Detect which cell encompasses the target text, then output its (x, y) center coordinate. 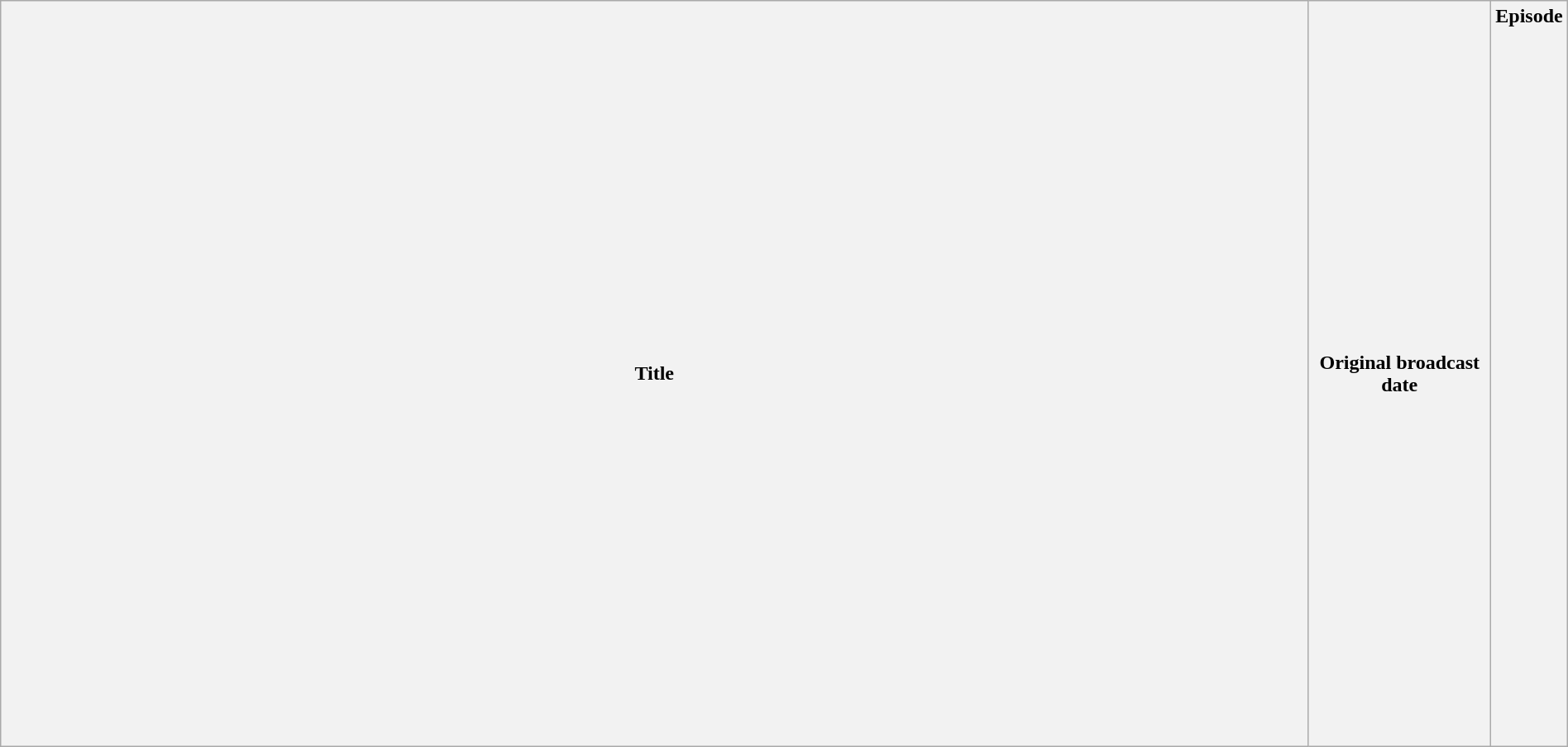
Episode (1529, 374)
Title (655, 374)
Original broadcast date (1399, 374)
